For the text-containing cell, return its midpoint in [X, Y] coordinate format. 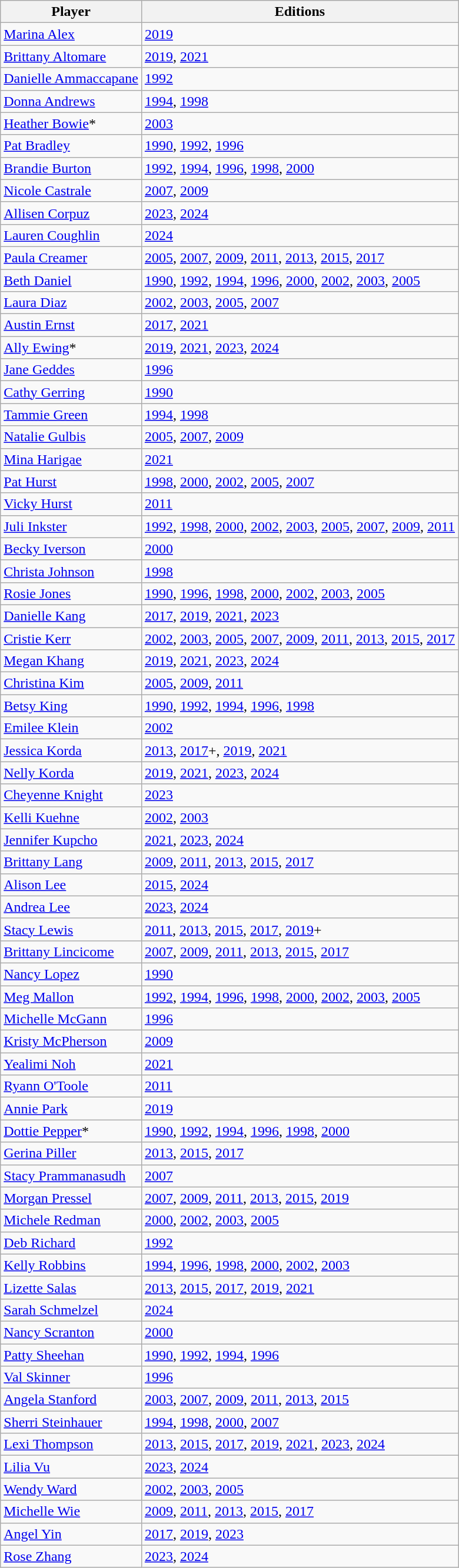
Ally Ewing* [71, 348]
2021, 2023, 2024 [300, 840]
Brittany Lang [71, 862]
Wendy Ward [71, 1489]
2013, 2015, 2017 [300, 1153]
2007, 2009, 2011, 2013, 2015, 2019 [300, 1198]
Michele Redman [71, 1220]
1994, 1996, 1998, 2000, 2002, 2003 [300, 1265]
Editions [300, 12]
Michelle Wie [71, 1512]
1990, 1992, 1994, 1996, 2000, 2002, 2003, 2005 [300, 281]
Nicole Castrale [71, 191]
Donna Andrews [71, 101]
Kristy McPherson [71, 1042]
1990, 1992, 1994, 1996, 1998 [300, 706]
1990, 1992, 1996 [300, 146]
Dottie Pepper* [71, 1131]
Pat Bradley [71, 146]
Morgan Pressel [71, 1198]
Lauren Coughlin [71, 235]
2017, 2019, 2023 [300, 1534]
Natalie Gulbis [71, 437]
1992, 1994, 1996, 1998, 2000 [300, 168]
Nancy Lopez [71, 974]
Paula Creamer [71, 258]
2023 [300, 795]
1992, 1998, 2000, 2002, 2003, 2005, 2007, 2009, 2011 [300, 526]
Beth Daniel [71, 281]
Danielle Ammaccapane [71, 79]
Cathy Gerring [71, 392]
Christa Johnson [71, 571]
1990, 1996, 1998, 2000, 2002, 2003, 2005 [300, 593]
Nancy Scranton [71, 1332]
1992, 1994, 1996, 1998, 2000, 2002, 2003, 2005 [300, 997]
Nelly Korda [71, 773]
Cristie Kerr [71, 638]
Gerina Piller [71, 1153]
Brandie Burton [71, 168]
Brittany Lincicome [71, 952]
Angel Yin [71, 1534]
2017, 2019, 2021, 2023 [300, 616]
Jennifer Kupcho [71, 840]
2007, 2009 [300, 191]
Rosie Jones [71, 593]
Yealimi Noh [71, 1064]
1998 [300, 571]
Rose Zhang [71, 1556]
2011, 2013, 2015, 2017, 2019+ [300, 929]
Andrea Lee [71, 907]
1990, 1992, 1994, 1996 [300, 1355]
2017, 2021 [300, 325]
Angela Stanford [71, 1400]
1994, 1998, 2000, 2007 [300, 1422]
Emilee Klein [71, 728]
Kelli Kuehne [71, 818]
2019, 2021 [300, 56]
Danielle Kang [71, 616]
2013, 2015, 2017, 2019, 2021 [300, 1287]
Austin Ernst [71, 325]
Player [71, 12]
2002, 2003 [300, 818]
Alison Lee [71, 885]
Jane Geddes [71, 370]
Val Skinner [71, 1377]
2005, 2007, 2009, 2011, 2013, 2015, 2017 [300, 258]
Vicky Hurst [71, 504]
Cheyenne Knight [71, 795]
Sarah Schmelzel [71, 1310]
Pat Hurst [71, 482]
Juli Inkster [71, 526]
2002, 2003, 2005, 2007, 2009, 2011, 2013, 2015, 2017 [300, 638]
Michelle McGann [71, 1019]
1990, 1992, 1994, 1996, 1998, 2000 [300, 1131]
Jessica Korda [71, 750]
Betsy King [71, 706]
Becky Iverson [71, 549]
2003 [300, 124]
2009 [300, 1042]
Mina Harigae [71, 459]
2002, 2003, 2005 [300, 1489]
2015, 2024 [300, 885]
2007, 2009, 2011, 2013, 2015, 2017 [300, 952]
Lilia Vu [71, 1467]
Annie Park [71, 1109]
2005, 2009, 2011 [300, 683]
Megan Khang [71, 661]
Laura Diaz [71, 303]
Brittany Altomare [71, 56]
2002, 2003, 2005, 2007 [300, 303]
2007 [300, 1176]
2005, 2007, 2009 [300, 437]
2000, 2002, 2003, 2005 [300, 1220]
Sherri Steinhauer [71, 1422]
Stacy Prammanasudh [71, 1176]
Kelly Robbins [71, 1265]
2013, 2015, 2017, 2019, 2021, 2023, 2024 [300, 1444]
Allisen Corpuz [71, 213]
Lizette Salas [71, 1287]
Heather Bowie* [71, 124]
1998, 2000, 2002, 2005, 2007 [300, 482]
Patty Sheehan [71, 1355]
Meg Mallon [71, 997]
Marina Alex [71, 34]
Stacy Lewis [71, 929]
Ryann O'Toole [71, 1086]
Christina Kim [71, 683]
2002 [300, 728]
2013, 2017+, 2019, 2021 [300, 750]
Lexi Thompson [71, 1444]
Tammie Green [71, 415]
2003, 2007, 2009, 2011, 2013, 2015 [300, 1400]
Deb Richard [71, 1243]
